Search for the cell housing the specified text and yield its (x, y) center coordinate. 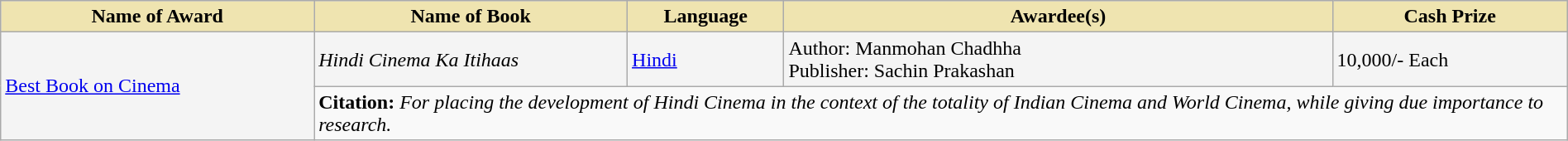
Name of Book (471, 17)
Awardee(s) (1059, 17)
Cash Prize (1450, 17)
Hindi Cinema Ka Itihaas (471, 60)
Name of Award (157, 17)
10,000/- Each (1450, 60)
Language (706, 17)
Best Book on Cinema (157, 86)
Author: Manmohan ChadhhaPublisher: Sachin Prakashan (1059, 60)
Hindi (706, 60)
